Identify which cell holds the provided text, then report its [x, y] central coordinate. 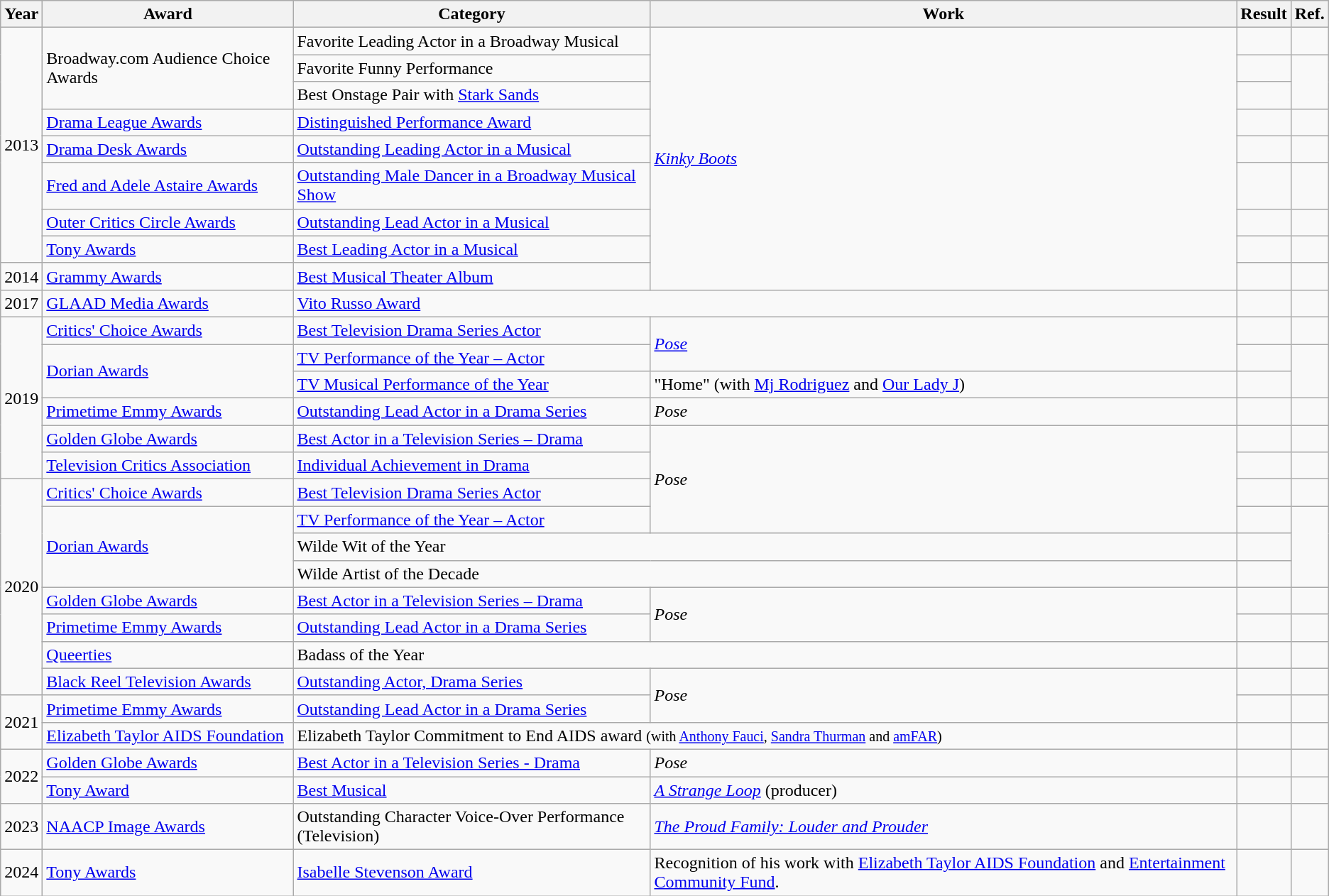
2019 [21, 398]
Drama Desk Awards [168, 149]
Best Onstage Pair with Stark Sands [471, 95]
Wilde Artist of the Decade [765, 574]
Tony Award [168, 790]
Kinky Boots [944, 159]
Outstanding Character Voice-Over Performance (Television) [471, 826]
Best Leading Actor in a Musical [471, 249]
2014 [21, 276]
Outstanding Lead Actor in a Musical [471, 222]
Distinguished Performance Award [471, 122]
Year [21, 14]
Queerties [168, 655]
2022 [21, 776]
Badass of the Year [765, 655]
2023 [21, 826]
Isabelle Stevenson Award [471, 873]
2021 [21, 722]
Black Reel Television Awards [168, 682]
Outer Critics Circle Awards [168, 222]
Work [944, 14]
2017 [21, 303]
Best Actor in a Television Series - Drama [471, 763]
Elizabeth Taylor AIDS Foundation [168, 736]
2020 [21, 587]
Favorite Funny Performance [471, 68]
"Home" (with Mj Rodriguez and Our Lady J) [944, 385]
Broadway.com Audience Choice Awards [168, 68]
Recognition of his work with Elizabeth Taylor AIDS Foundation and Entertainment Community Fund. [944, 873]
2024 [21, 873]
Result [1264, 14]
Vito Russo Award [765, 303]
Best Musical Theater Album [471, 276]
Award [168, 14]
2013 [21, 146]
TV Musical Performance of the Year [471, 385]
Best Musical [471, 790]
NAACP Image Awards [168, 826]
Drama League Awards [168, 122]
Television Critics Association [168, 466]
The Proud Family: Louder and Prouder [944, 826]
GLAAD Media Awards [168, 303]
Elizabeth Taylor Commitment to End AIDS award (with Anthony Fauci, Sandra Thurman and amFAR) [765, 736]
Favorite Leading Actor in a Broadway Musical [471, 41]
Category [471, 14]
Grammy Awards [168, 276]
Ref. [1309, 14]
Outstanding Actor, Drama Series [471, 682]
Wilde Wit of the Year [765, 547]
A Strange Loop (producer) [944, 790]
Outstanding Male Dancer in a Broadway Musical Show [471, 186]
Individual Achievement in Drama [471, 466]
Outstanding Leading Actor in a Musical [471, 149]
Fred and Adele Astaire Awards [168, 186]
